Return (x, y) of the center of cell containing provided text 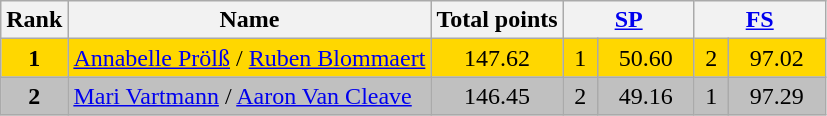
146.45 (497, 96)
50.60 (646, 58)
FS (760, 20)
Name (250, 20)
Annabelle Prölß / Ruben Blommaert (250, 58)
Total points (497, 20)
Rank (34, 20)
SP (628, 20)
147.62 (497, 58)
49.16 (646, 96)
Mari Vartmann / Aaron Van Cleave (250, 96)
97.02 (776, 58)
97.29 (776, 96)
